Output the [X, Y] coordinate of the center of the cell containing the given text.  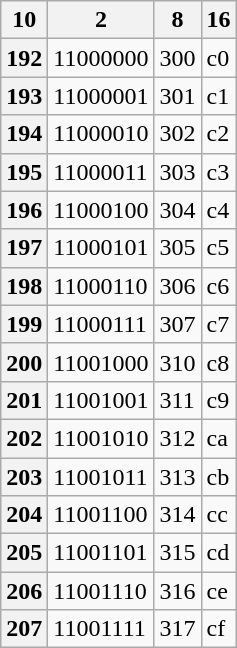
192 [24, 58]
cc [218, 515]
11000111 [101, 324]
195 [24, 172]
315 [178, 553]
310 [178, 362]
8 [178, 20]
c0 [218, 58]
11000011 [101, 172]
316 [178, 591]
c7 [218, 324]
ce [218, 591]
205 [24, 553]
10 [24, 20]
206 [24, 591]
300 [178, 58]
193 [24, 96]
c3 [218, 172]
11001001 [101, 400]
307 [178, 324]
c1 [218, 96]
c5 [218, 248]
203 [24, 477]
11001010 [101, 438]
317 [178, 629]
197 [24, 248]
2 [101, 20]
c6 [218, 286]
ca [218, 438]
311 [178, 400]
200 [24, 362]
201 [24, 400]
303 [178, 172]
306 [178, 286]
c8 [218, 362]
202 [24, 438]
16 [218, 20]
199 [24, 324]
11001100 [101, 515]
11000010 [101, 134]
301 [178, 96]
c2 [218, 134]
cf [218, 629]
cb [218, 477]
c9 [218, 400]
11000100 [101, 210]
c4 [218, 210]
11000101 [101, 248]
11000000 [101, 58]
196 [24, 210]
11001110 [101, 591]
198 [24, 286]
11001111 [101, 629]
314 [178, 515]
11001011 [101, 477]
312 [178, 438]
204 [24, 515]
11000110 [101, 286]
302 [178, 134]
cd [218, 553]
11001101 [101, 553]
11001000 [101, 362]
305 [178, 248]
313 [178, 477]
207 [24, 629]
11000001 [101, 96]
194 [24, 134]
304 [178, 210]
